Locate the cell with the specified text and output its [X, Y] center coordinate. 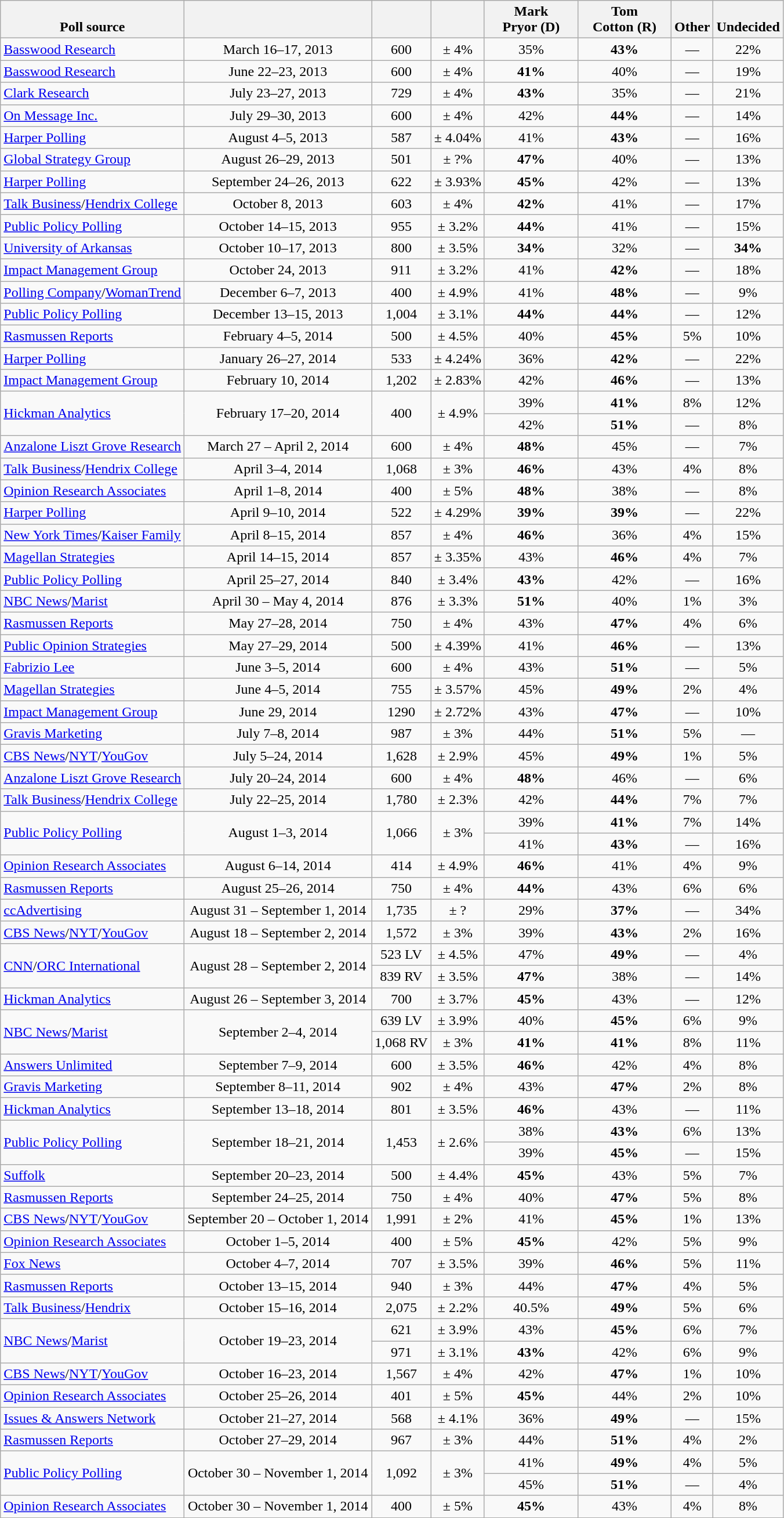
September 20 – October 1, 2014 [278, 1219]
August 4–5, 2013 [278, 137]
1,004 [401, 314]
± 4.1% [458, 1418]
June 4–5, 2014 [278, 690]
19% [748, 71]
40.5% [531, 1307]
1,572 [401, 932]
September 24–26, 2013 [278, 182]
New York Times/Kaiser Family [93, 535]
533 [401, 358]
Undecided [748, 20]
March 16–17, 2013 [278, 49]
522 [401, 513]
October 19–23, 2014 [278, 1341]
603 [401, 204]
April 30 – May 4, 2014 [278, 601]
October 24, 2013 [278, 270]
Polling Company/WomanTrend [93, 292]
October 25–26, 2014 [278, 1396]
July 7–8, 2014 [278, 734]
37% [624, 910]
University of Arkansas [93, 248]
October 27–29, 2014 [278, 1440]
840 [401, 579]
July 23–27, 2013 [278, 93]
April 25–27, 2014 [278, 579]
987 [401, 734]
September 13–18, 2014 [278, 1109]
839 RV [401, 976]
± 2.72% [458, 712]
1,780 [401, 800]
April 3–4, 2014 [278, 469]
18% [748, 270]
October 4–7, 2014 [278, 1263]
± ?% [458, 160]
Clark Research [93, 93]
On Message Inc. [93, 115]
August 26 – September 3, 2014 [278, 998]
Talk Business/Hendrix [93, 1307]
1,092 [401, 1473]
Fabrizio Lee [93, 668]
568 [401, 1418]
801 [401, 1109]
755 [401, 690]
September 2–4, 2014 [278, 1032]
940 [401, 1285]
October 13–15, 2014 [278, 1285]
639 LV [401, 1021]
501 [401, 160]
707 [401, 1263]
Issues & Answers Network [93, 1418]
Global Strategy Group [93, 160]
August 31 – September 1, 2014 [278, 910]
± 3.4% [458, 579]
September 7–9, 2014 [278, 1065]
July 29–30, 2013 [278, 115]
Fox News [93, 1263]
911 [401, 270]
CNN/ORC International [93, 965]
September 8–11, 2014 [278, 1087]
± 4.04% [458, 137]
Suffolk [93, 1175]
2,075 [401, 1307]
Poll source [93, 20]
May 27–29, 2014 [278, 646]
955 [401, 226]
± 2.9% [458, 756]
800 [401, 248]
1,202 [401, 381]
1290 [401, 712]
October 15–16, 2014 [278, 1307]
621 [401, 1329]
May 27–28, 2014 [278, 623]
December 13–15, 2013 [278, 314]
± 3.7% [458, 998]
± 4.24% [458, 358]
September 20–23, 2014 [278, 1175]
April 1–8, 2014 [278, 491]
June 29, 2014 [278, 712]
401 [401, 1396]
August 1–3, 2014 [278, 833]
1,628 [401, 756]
± 2.6% [458, 1142]
January 26–27, 2014 [278, 358]
± 2.2% [458, 1307]
971 [401, 1352]
August 28 – September 2, 2014 [278, 965]
414 [401, 866]
1,453 [401, 1142]
± 3.93% [458, 182]
587 [401, 137]
700 [401, 998]
September 18–21, 2014 [278, 1142]
September 24–25, 2014 [278, 1197]
21% [748, 93]
August 6–14, 2014 [278, 866]
October 21–27, 2014 [278, 1418]
Answers Unlimited [93, 1065]
967 [401, 1440]
October 1–5, 2014 [278, 1241]
17% [748, 204]
1,068 RV [401, 1043]
± 4.29% [458, 513]
October 8, 2013 [278, 204]
February 4–5, 2014 [278, 336]
902 [401, 1087]
April 8–15, 2014 [278, 535]
December 6–7, 2013 [278, 292]
Other [692, 20]
1,991 [401, 1219]
1,735 [401, 910]
July 5–24, 2014 [278, 756]
October 10–17, 2013 [278, 248]
± 2.83% [458, 381]
June 3–5, 2014 [278, 668]
Public Opinion Strategies [93, 646]
± 3.3% [458, 601]
1,066 [401, 833]
July 20–24, 2014 [278, 778]
August 18 – September 2, 2014 [278, 932]
TomCotton (R) [624, 20]
October 14–15, 2013 [278, 226]
± 4.4% [458, 1175]
± 2.3% [458, 800]
729 [401, 93]
1,068 [401, 469]
August 26–29, 2013 [278, 160]
February 17–20, 2014 [278, 414]
± ? [458, 910]
April 14–15, 2014 [278, 557]
± 2% [458, 1219]
October 16–23, 2014 [278, 1374]
MarkPryor (D) [531, 20]
29% [531, 910]
± 3.57% [458, 690]
April 9–10, 2014 [278, 513]
622 [401, 182]
1,567 [401, 1374]
August 25–26, 2014 [278, 888]
July 22–25, 2014 [278, 800]
ccAdvertising [93, 910]
32% [624, 248]
February 10, 2014 [278, 381]
± 3.35% [458, 557]
876 [401, 601]
June 22–23, 2013 [278, 71]
± 4.39% [458, 646]
3% [748, 601]
523 LV [401, 954]
March 27 – April 2, 2014 [278, 447]
